For the text-containing cell, return its midpoint in [X, Y] coordinate format. 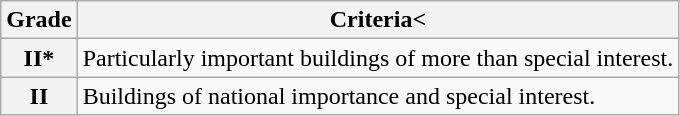
II* [39, 58]
Buildings of national importance and special interest. [378, 96]
II [39, 96]
Particularly important buildings of more than special interest. [378, 58]
Grade [39, 20]
Criteria< [378, 20]
